For the text-containing cell, return its midpoint in [x, y] coordinate format. 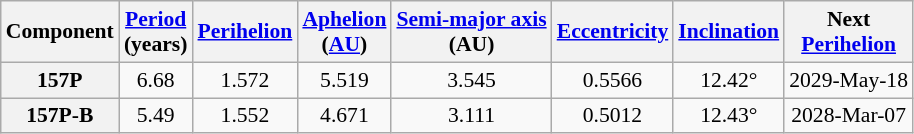
Eccentricity [613, 32]
2029-May-18 [848, 80]
6.68 [156, 80]
1.572 [244, 80]
0.5012 [613, 116]
2028-Mar-07 [848, 116]
Semi-major axis(AU) [471, 32]
1.552 [244, 116]
3.545 [471, 80]
Perihelion [244, 32]
157P [60, 80]
Component [60, 32]
3.111 [471, 116]
5.519 [344, 80]
4.671 [344, 116]
Inclination [728, 32]
Aphelion(AU) [344, 32]
0.5566 [613, 80]
NextPerihelion [848, 32]
12.42° [728, 80]
Period(years) [156, 32]
157P-B [60, 116]
12.43° [728, 116]
5.49 [156, 116]
